Identify which cell holds the provided text, then report its [x, y] central coordinate. 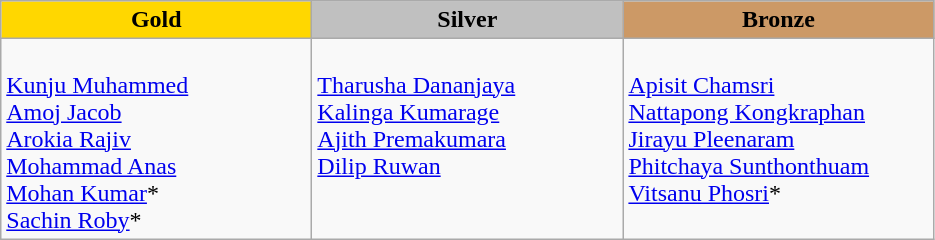
Silver [468, 20]
Tharusha DananjayaKalinga KumarageAjith PremakumaraDilip Ruwan [468, 139]
Kunju MuhammedAmoj JacobArokia RajivMohammad AnasMohan Kumar*Sachin Roby* [156, 139]
Apisit ChamsriNattapong KongkraphanJirayu PleenaramPhitchaya SunthonthuamVitsanu Phosri* [778, 139]
Gold [156, 20]
Bronze [778, 20]
